From the cell containing the given text, extract its center point as [x, y] coordinate. 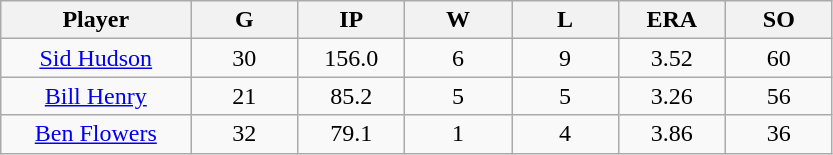
3.52 [672, 58]
1 [458, 134]
30 [244, 58]
156.0 [352, 58]
SO [778, 20]
56 [778, 96]
4 [566, 134]
IP [352, 20]
Ben Flowers [96, 134]
60 [778, 58]
85.2 [352, 96]
36 [778, 134]
W [458, 20]
Player [96, 20]
3.26 [672, 96]
G [244, 20]
3.86 [672, 134]
Bill Henry [96, 96]
79.1 [352, 134]
9 [566, 58]
Sid Hudson [96, 58]
L [566, 20]
32 [244, 134]
ERA [672, 20]
21 [244, 96]
6 [458, 58]
